Find where the given text appears and provide that cell's center as (x, y) coordinate. 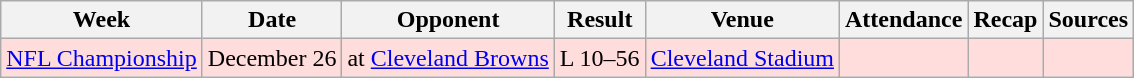
Week (102, 20)
at Cleveland Browns (448, 58)
Cleveland Stadium (742, 58)
December 26 (272, 58)
NFL Championship (102, 58)
Recap (1006, 20)
Date (272, 20)
Venue (742, 20)
Sources (1088, 20)
Attendance (904, 20)
L 10–56 (600, 58)
Opponent (448, 20)
Result (600, 20)
